Provide the (x, y) coordinate of the cell's center where the given text is located.  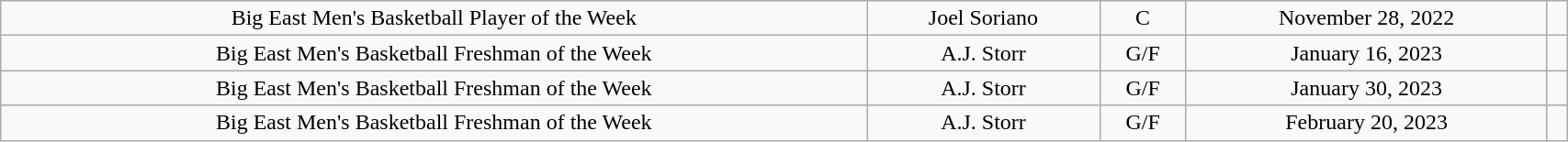
November 28, 2022 (1367, 18)
February 20, 2023 (1367, 123)
January 30, 2023 (1367, 88)
C (1143, 18)
January 16, 2023 (1367, 53)
Joel Soriano (983, 18)
Big East Men's Basketball Player of the Week (434, 18)
